Output the [X, Y] coordinate of the center of the cell containing the given text.  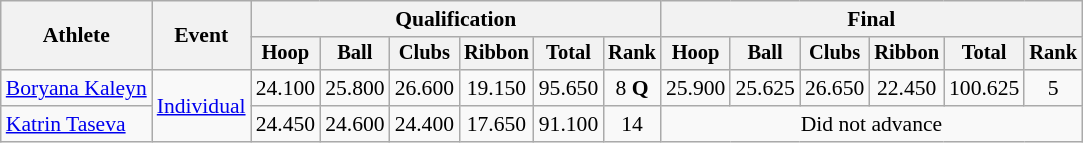
24.100 [286, 88]
91.100 [568, 124]
25.800 [354, 88]
Event [202, 36]
Qualification [456, 19]
100.625 [984, 88]
19.150 [496, 88]
Boryana Kaleyn [76, 88]
25.900 [696, 88]
14 [632, 124]
95.650 [568, 88]
25.625 [764, 88]
Katrin Taseva [76, 124]
22.450 [906, 88]
Final [872, 19]
24.400 [424, 124]
8 Q [632, 88]
26.650 [834, 88]
26.600 [424, 88]
24.450 [286, 124]
5 [1053, 88]
Did not advance [872, 124]
24.600 [354, 124]
Athlete [76, 36]
17.650 [496, 124]
Individual [202, 106]
